Provide the [x, y] coordinate of the cell's center where the given text is located.  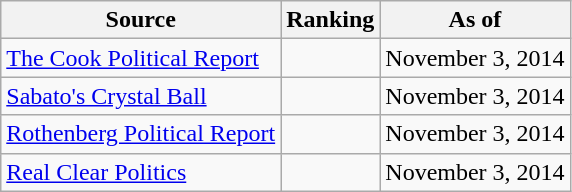
Source [141, 20]
Real Clear Politics [141, 172]
The Cook Political Report [141, 58]
Sabato's Crystal Ball [141, 96]
As of [475, 20]
Rothenberg Political Report [141, 134]
Ranking [330, 20]
